From the cell containing the given text, extract its center point as (x, y) coordinate. 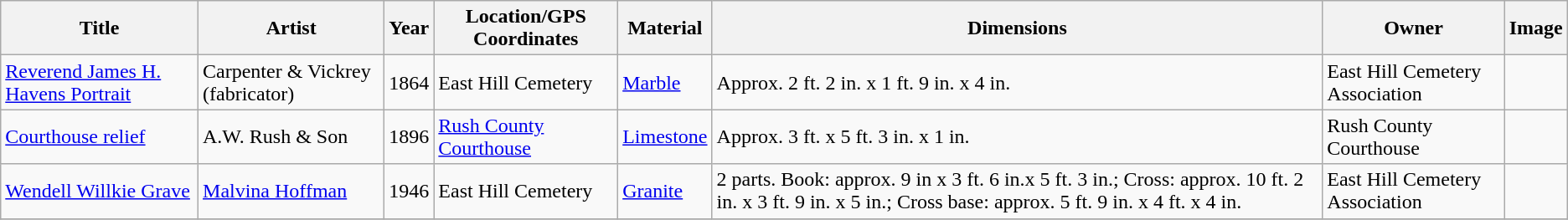
Artist (291, 28)
Dimensions (1017, 28)
Approx. 3 ft. x 5 ft. 3 in. x 1 in. (1017, 137)
Location/GPS Coordinates (526, 28)
1896 (409, 137)
Title (100, 28)
Courthouse relief (100, 137)
Year (409, 28)
1864 (409, 82)
Wendell Willkie Grave (100, 191)
Malvina Hoffman (291, 191)
Carpenter & Vickrey (fabricator) (291, 82)
Owner (1414, 28)
Reverend James H. Havens Portrait (100, 82)
Material (665, 28)
Granite (665, 191)
Limestone (665, 137)
Image (1536, 28)
Approx. 2 ft. 2 in. x 1 ft. 9 in. x 4 in. (1017, 82)
A.W. Rush & Son (291, 137)
Marble (665, 82)
1946 (409, 191)
